Extract the (x, y) coordinate from the center of the cell holding the provided text.  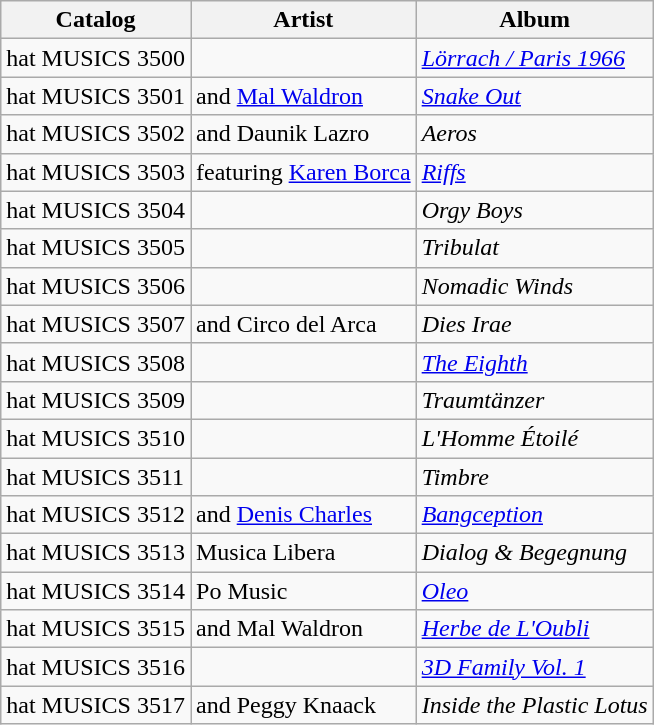
and Circo del Arca (303, 324)
hat MUSICS 3516 (96, 667)
Po Music (303, 591)
L'Homme Étoilé (534, 438)
hat MUSICS 3513 (96, 553)
hat MUSICS 3501 (96, 96)
and Daunik Lazro (303, 134)
hat MUSICS 3509 (96, 400)
Catalog (96, 20)
Herbe de L'Oubli (534, 629)
3D Family Vol. 1 (534, 667)
Dialog & Begegnung (534, 553)
hat MUSICS 3502 (96, 134)
Tribulat (534, 248)
Bangception (534, 515)
The Eighth (534, 362)
Orgy Boys (534, 210)
Snake Out (534, 96)
hat MUSICS 3515 (96, 629)
Traumtänzer (534, 400)
hat MUSICS 3517 (96, 705)
hat MUSICS 3511 (96, 477)
hat MUSICS 3506 (96, 286)
Lörrach / Paris 1966 (534, 58)
Timbre (534, 477)
hat MUSICS 3508 (96, 362)
hat MUSICS 3507 (96, 324)
hat MUSICS 3505 (96, 248)
hat MUSICS 3512 (96, 515)
hat MUSICS 3510 (96, 438)
Nomadic Winds (534, 286)
and Peggy Knaack (303, 705)
and Denis Charles (303, 515)
hat MUSICS 3514 (96, 591)
hat MUSICS 3504 (96, 210)
Oleo (534, 591)
hat MUSICS 3500 (96, 58)
Inside the Plastic Lotus (534, 705)
Musica Libera (303, 553)
Riffs (534, 172)
featuring Karen Borca (303, 172)
Aeros (534, 134)
Dies Irae (534, 324)
hat MUSICS 3503 (96, 172)
Artist (303, 20)
Album (534, 20)
